For the text-containing cell, return its midpoint in (X, Y) coordinate format. 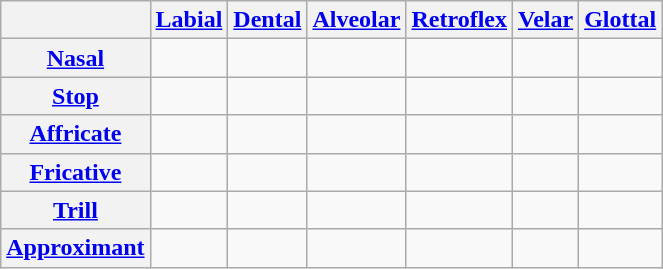
Affricate (76, 134)
Retroflex (460, 20)
Dental (268, 20)
Glottal (620, 20)
Fricative (76, 172)
Nasal (76, 58)
Alveolar (356, 20)
Stop (76, 96)
Trill (76, 210)
Velar (546, 20)
Approximant (76, 248)
Labial (189, 20)
